Extract the (X, Y) coordinate from the center of the cell holding the provided text.  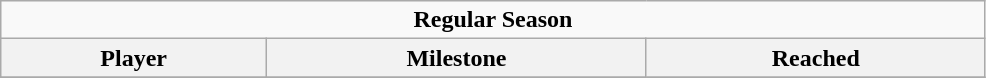
Reached (816, 58)
Milestone (457, 58)
Player (134, 58)
Regular Season (493, 20)
